For the text-containing cell, return its midpoint in [x, y] coordinate format. 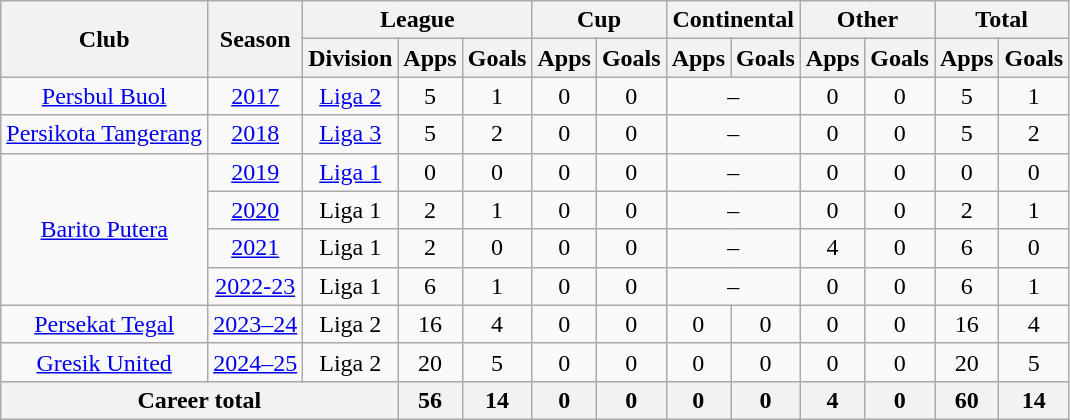
2020 [256, 210]
Persekat Tegal [104, 324]
Gresik United [104, 362]
Career total [200, 400]
Barito Putera [104, 229]
Season [256, 39]
56 [430, 400]
Club [104, 39]
2023–24 [256, 324]
2022-23 [256, 286]
Other [867, 20]
Division [350, 58]
Persikota Tangerang [104, 134]
2019 [256, 172]
2024–25 [256, 362]
Total [1001, 20]
2018 [256, 134]
League [418, 20]
2017 [256, 96]
Persbul Buol [104, 96]
Continental [733, 20]
Liga 3 [350, 134]
2021 [256, 248]
60 [966, 400]
Cup [599, 20]
